Provide the [X, Y] coordinate of the cell's center where the given text is located.  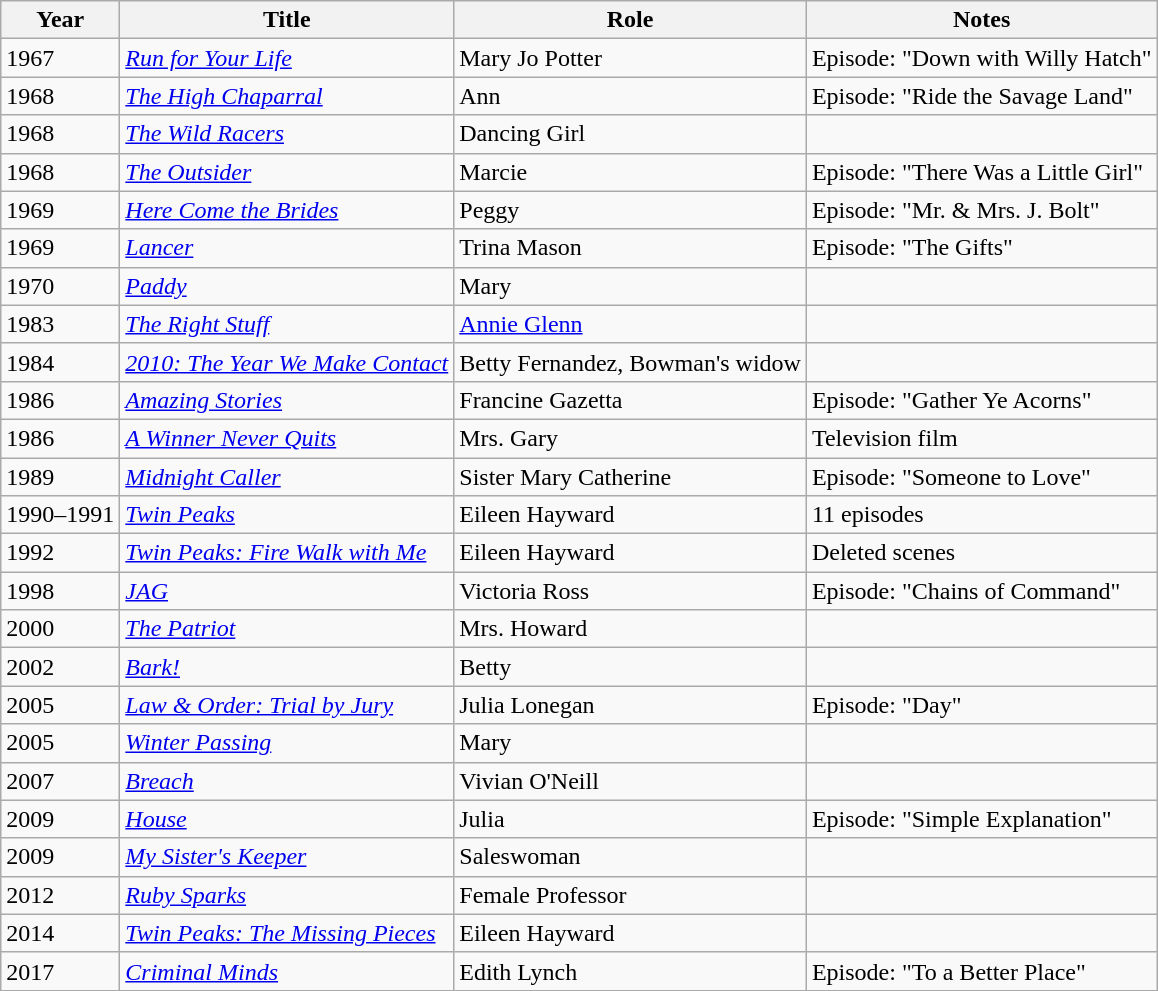
The Patriot [287, 629]
Here Come the Brides [287, 210]
JAG [287, 591]
My Sister's Keeper [287, 857]
Annie Glenn [630, 324]
Paddy [287, 286]
1998 [60, 591]
1984 [60, 362]
Title [287, 20]
Sister Mary Catherine [630, 477]
Marcie [630, 172]
Bark! [287, 667]
2007 [60, 781]
The High Chaparral [287, 96]
2002 [60, 667]
Trina Mason [630, 248]
Betty Fernandez, Bowman's widow [630, 362]
Role [630, 20]
The Right Stuff [287, 324]
2000 [60, 629]
Twin Peaks: Fire Walk with Me [287, 553]
2014 [60, 933]
2010: The Year We Make Contact [287, 362]
Saleswoman [630, 857]
Episode: "There Was a Little Girl" [982, 172]
Episode: "To a Better Place" [982, 971]
The Wild Racers [287, 134]
Breach [287, 781]
Female Professor [630, 895]
The Outsider [287, 172]
Episode: "Down with Willy Hatch" [982, 58]
1970 [60, 286]
Mrs. Gary [630, 438]
House [287, 819]
Run for Your Life [287, 58]
Winter Passing [287, 743]
Episode: "The Gifts" [982, 248]
Vivian O'Neill [630, 781]
Notes [982, 20]
Ruby Sparks [287, 895]
Dancing Girl [630, 134]
Lancer [287, 248]
Episode: "Someone to Love" [982, 477]
Episode: "Simple Explanation" [982, 819]
Episode: "Mr. & Mrs. J. Bolt" [982, 210]
Julia Lonegan [630, 705]
2012 [60, 895]
1990–1991 [60, 515]
Amazing Stories [287, 400]
Year [60, 20]
Law & Order: Trial by Jury [287, 705]
Episode: "Gather Ye Acorns" [982, 400]
Edith Lynch [630, 971]
Francine Gazetta [630, 400]
Television film [982, 438]
A Winner Never Quits [287, 438]
1989 [60, 477]
Betty [630, 667]
Ann [630, 96]
Twin Peaks [287, 515]
Episode: "Day" [982, 705]
Criminal Minds [287, 971]
Mary Jo Potter [630, 58]
Mrs. Howard [630, 629]
Midnight Caller [287, 477]
Episode: "Ride the Savage Land" [982, 96]
1983 [60, 324]
Julia [630, 819]
11 episodes [982, 515]
Twin Peaks: The Missing Pieces [287, 933]
Deleted scenes [982, 553]
Peggy [630, 210]
1992 [60, 553]
Victoria Ross [630, 591]
1967 [60, 58]
2017 [60, 971]
Episode: "Chains of Command" [982, 591]
